Output the (X, Y) coordinate of the center of the cell containing the given text.  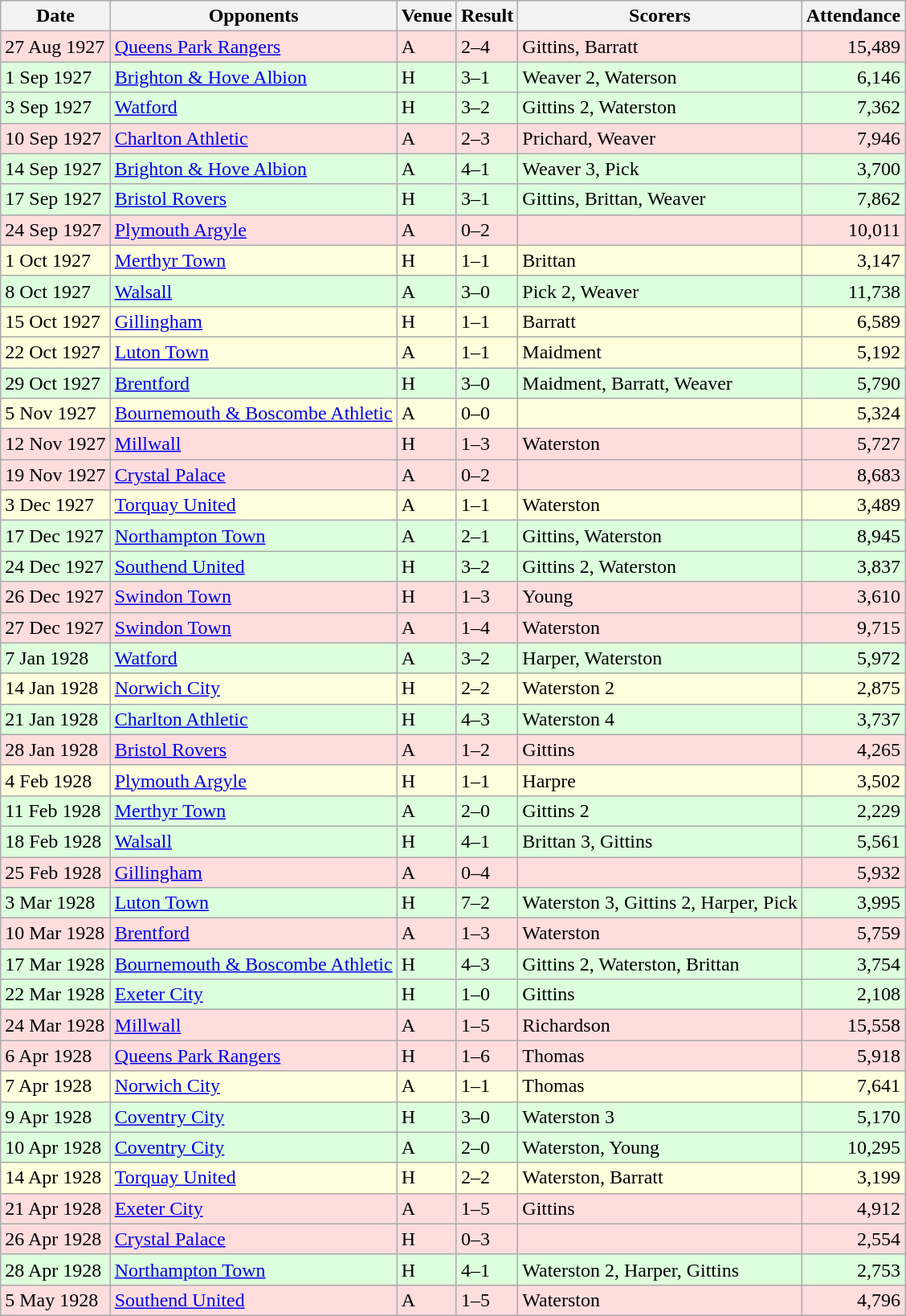
Maidment (660, 352)
Venue (426, 16)
8,683 (853, 475)
3,700 (853, 169)
5 May 1928 (55, 1300)
24 Mar 1928 (55, 1025)
1 Oct 1927 (55, 260)
11,738 (853, 291)
14 Jan 1928 (55, 689)
15,558 (853, 1025)
Weaver 2, Waterson (660, 77)
27 Dec 1927 (55, 627)
Waterston, Barratt (660, 1178)
5 Nov 1927 (55, 414)
Waterston 2, Harper, Gittins (660, 1269)
1 Sep 1927 (55, 77)
15,489 (853, 47)
Richardson (660, 1025)
1–2 (487, 750)
18 Feb 1928 (55, 841)
10 Mar 1928 (55, 934)
Gittins, Brittan, Weaver (660, 199)
8 Oct 1927 (55, 291)
3,199 (853, 1178)
10,295 (853, 1147)
4,796 (853, 1300)
7–2 (487, 903)
3,489 (853, 505)
Weaver 3, Pick (660, 169)
Brittan 3, Gittins (660, 841)
Opponents (254, 16)
0–3 (487, 1239)
9 Apr 1928 (55, 1117)
Waterston 3, Gittins 2, Harper, Pick (660, 903)
Gittins, Barratt (660, 47)
22 Mar 1928 (55, 995)
6,146 (853, 77)
3,502 (853, 780)
2,753 (853, 1269)
Gittins 2, Waterston, Brittan (660, 964)
21 Apr 1928 (55, 1208)
Harpre (660, 780)
12 Nov 1927 (55, 444)
29 Oct 1927 (55, 383)
27 Aug 1927 (55, 47)
5,561 (853, 841)
Brittan (660, 260)
3,995 (853, 903)
3,754 (853, 964)
11 Feb 1928 (55, 811)
4,265 (853, 750)
14 Apr 1928 (55, 1178)
22 Oct 1927 (55, 352)
14 Sep 1927 (55, 169)
3 Mar 1928 (55, 903)
5,972 (853, 658)
Pick 2, Weaver (660, 291)
2–4 (487, 47)
Scorers (660, 16)
3 Sep 1927 (55, 108)
Barratt (660, 321)
24 Dec 1927 (55, 566)
Harper, Waterston (660, 658)
28 Jan 1928 (55, 750)
Maidment, Barratt, Weaver (660, 383)
15 Oct 1927 (55, 321)
6,589 (853, 321)
24 Sep 1927 (55, 230)
17 Mar 1928 (55, 964)
10,011 (853, 230)
5,192 (853, 352)
Waterston 4 (660, 719)
Date (55, 16)
8,945 (853, 536)
1–6 (487, 1056)
5,790 (853, 383)
Waterston 2 (660, 689)
3 Dec 1927 (55, 505)
28 Apr 1928 (55, 1269)
7,641 (853, 1086)
21 Jan 1928 (55, 719)
1–4 (487, 627)
5,932 (853, 872)
5,727 (853, 444)
10 Sep 1927 (55, 138)
7 Jan 1928 (55, 658)
17 Dec 1927 (55, 536)
17 Sep 1927 (55, 199)
Waterston, Young (660, 1147)
5,324 (853, 414)
Gittins 2 (660, 811)
0–0 (487, 414)
4,912 (853, 1208)
2–3 (487, 138)
3,147 (853, 260)
3,610 (853, 597)
Result (487, 16)
3,837 (853, 566)
2–1 (487, 536)
25 Feb 1928 (55, 872)
26 Apr 1928 (55, 1239)
Young (660, 597)
Attendance (853, 16)
9,715 (853, 627)
1–0 (487, 995)
7,862 (853, 199)
2,554 (853, 1239)
Gittins, Waterston (660, 536)
26 Dec 1927 (55, 597)
2,875 (853, 689)
3,737 (853, 719)
5,759 (853, 934)
Waterston 3 (660, 1117)
6 Apr 1928 (55, 1056)
7,946 (853, 138)
Prichard, Weaver (660, 138)
4 Feb 1928 (55, 780)
0–4 (487, 872)
2,108 (853, 995)
2,229 (853, 811)
19 Nov 1927 (55, 475)
5,918 (853, 1056)
7 Apr 1928 (55, 1086)
10 Apr 1928 (55, 1147)
5,170 (853, 1117)
7,362 (853, 108)
